Find where the given text appears and provide that cell's center as (X, Y) coordinate. 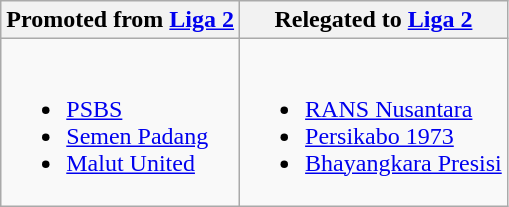
Promoted from Liga 2 (120, 20)
Relegated to Liga 2 (374, 20)
RANS NusantaraPersikabo 1973Bhayangkara Presisi (374, 122)
PSBSSemen PadangMalut United (120, 122)
